Provide the (X, Y) coordinate of the cell's center where the given text is located.  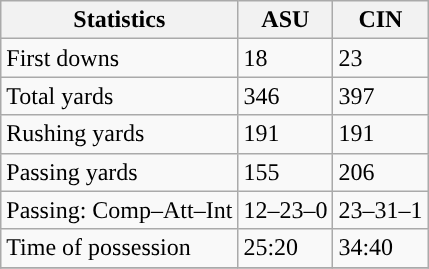
206 (380, 172)
ASU (286, 20)
23–31–1 (380, 210)
Time of possession (120, 248)
155 (286, 172)
CIN (380, 20)
Statistics (120, 20)
23 (380, 58)
Passing: Comp–Att–Int (120, 210)
Rushing yards (120, 134)
12–23–0 (286, 210)
346 (286, 96)
25:20 (286, 248)
Passing yards (120, 172)
34:40 (380, 248)
First downs (120, 58)
Total yards (120, 96)
18 (286, 58)
397 (380, 96)
